Pinpoint the cell where the given text exists, returning its (x, y) midpoint coordinate. 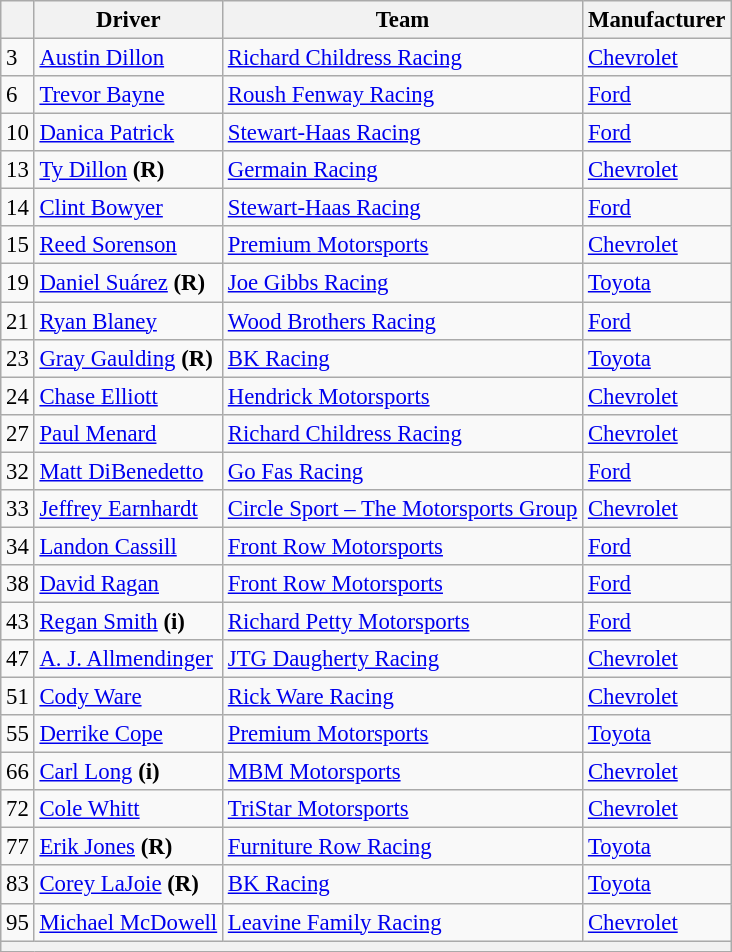
43 (18, 621)
24 (18, 396)
Trevor Bayne (128, 95)
Reed Sorenson (128, 245)
27 (18, 433)
32 (18, 471)
Ryan Blaney (128, 321)
Cole Whitt (128, 809)
95 (18, 922)
13 (18, 170)
Derrike Cope (128, 734)
Jeffrey Earnhardt (128, 509)
33 (18, 509)
19 (18, 283)
Danica Patrick (128, 133)
Team (402, 20)
Paul Menard (128, 433)
Erik Jones (R) (128, 847)
47 (18, 659)
38 (18, 584)
72 (18, 809)
Gray Gaulding (R) (128, 358)
Clint Bowyer (128, 208)
Regan Smith (i) (128, 621)
Leavine Family Racing (402, 922)
34 (18, 546)
Circle Sport – The Motorsports Group (402, 509)
23 (18, 358)
Daniel Suárez (R) (128, 283)
Driver (128, 20)
Roush Fenway Racing (402, 95)
MBM Motorsports (402, 772)
14 (18, 208)
Landon Cassill (128, 546)
A. J. Allmendinger (128, 659)
Wood Brothers Racing (402, 321)
Furniture Row Racing (402, 847)
6 (18, 95)
Corey LaJoie (R) (128, 885)
JTG Daugherty Racing (402, 659)
3 (18, 58)
David Ragan (128, 584)
Ty Dillon (R) (128, 170)
Manufacturer (657, 20)
Richard Petty Motorsports (402, 621)
15 (18, 245)
Germain Racing (402, 170)
51 (18, 697)
55 (18, 734)
Rick Ware Racing (402, 697)
Cody Ware (128, 697)
Austin Dillon (128, 58)
Carl Long (i) (128, 772)
66 (18, 772)
21 (18, 321)
10 (18, 133)
TriStar Motorsports (402, 809)
Chase Elliott (128, 396)
Hendrick Motorsports (402, 396)
Michael McDowell (128, 922)
Go Fas Racing (402, 471)
77 (18, 847)
Matt DiBenedetto (128, 471)
83 (18, 885)
Joe Gibbs Racing (402, 283)
